From the cell containing the given text, extract its center point as (X, Y) coordinate. 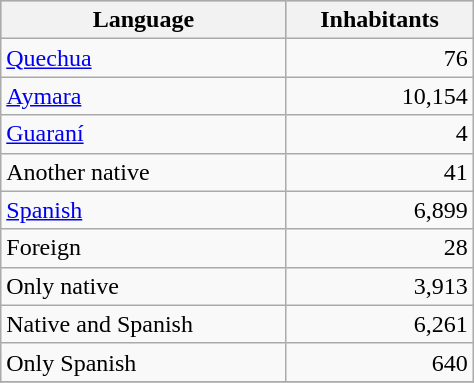
Guaraní (144, 134)
Native and Spanish (144, 324)
Language (144, 20)
28 (380, 248)
Foreign (144, 248)
Inhabitants (380, 20)
76 (380, 58)
Quechua (144, 58)
3,913 (380, 286)
10,154 (380, 96)
41 (380, 172)
Another native (144, 172)
Spanish (144, 210)
640 (380, 362)
4 (380, 134)
6,261 (380, 324)
6,899 (380, 210)
Aymara (144, 96)
Only native (144, 286)
Only Spanish (144, 362)
